Capture the cell that displays the provided text and extract its (X, Y) central coordinate. 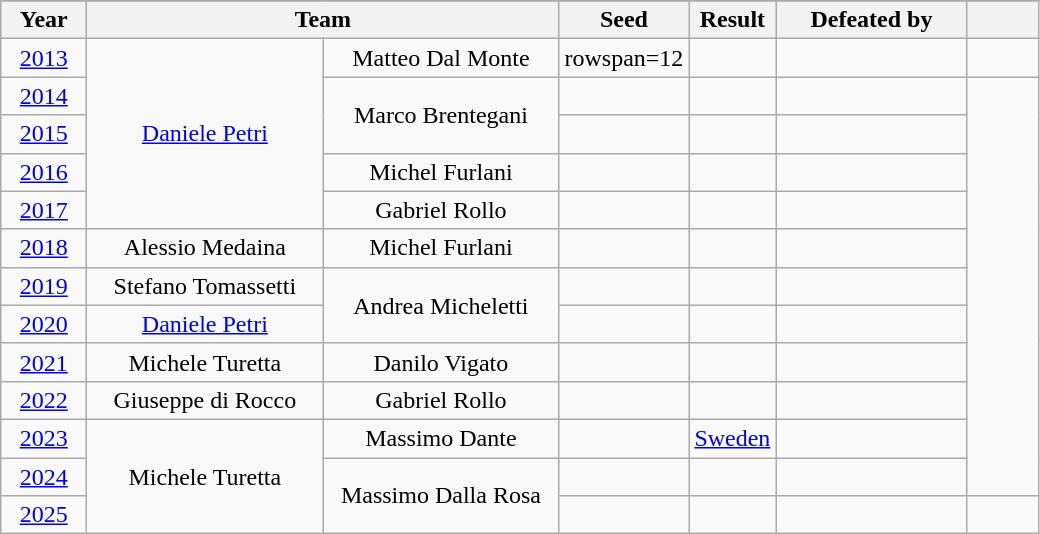
2025 (44, 515)
Result (732, 20)
2020 (44, 324)
Team (323, 20)
Year (44, 20)
2024 (44, 477)
Giuseppe di Rocco (205, 400)
2023 (44, 438)
2014 (44, 96)
Alessio Medaina (205, 248)
Stefano Tomassetti (205, 286)
2017 (44, 210)
Massimo Dante (441, 438)
Defeated by (872, 20)
2015 (44, 134)
Sweden (732, 438)
2022 (44, 400)
2016 (44, 172)
2013 (44, 58)
2021 (44, 362)
Seed (624, 20)
Marco Brentegani (441, 115)
rowspan=12 (624, 58)
Danilo Vigato (441, 362)
Massimo Dalla Rosa (441, 496)
Andrea Micheletti (441, 305)
Matteo Dal Monte (441, 58)
2018 (44, 248)
2019 (44, 286)
